Scan for the cell matching the given text and deliver its (X, Y) coordinate at center. 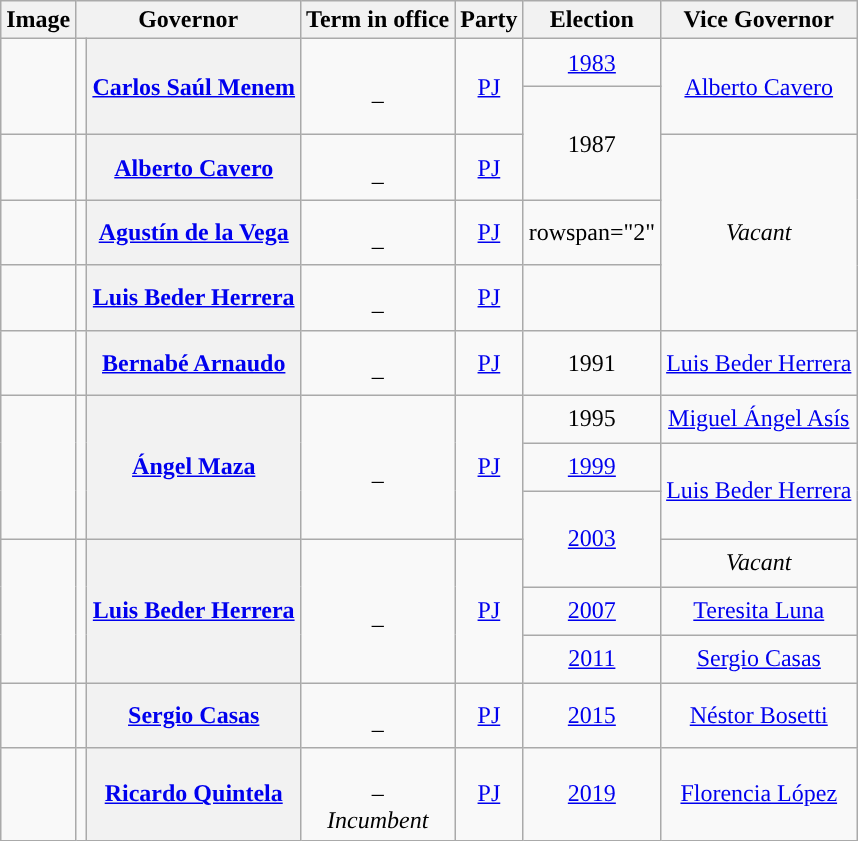
Agustín de la Vega (194, 232)
2003 (592, 539)
1983 (592, 63)
Carlos Saúl Menem (194, 87)
Miguel Ángel Asís (759, 419)
Governor (188, 20)
2007 (592, 611)
–Incumbent (378, 794)
rowspan="2" (592, 232)
1987 (592, 144)
1991 (592, 362)
Teresita Luna (759, 611)
2011 (592, 659)
2015 (592, 716)
Term in office (378, 20)
Ángel Maza (194, 467)
2019 (592, 794)
Party (489, 20)
Bernabé Arnaudo (194, 362)
1999 (592, 467)
Ricardo Quintela (194, 794)
Néstor Bosetti (759, 716)
Florencia López (759, 794)
Vice Governor (759, 20)
Image (38, 20)
1995 (592, 419)
Election (592, 20)
